Pinpoint the cell where the given text exists, returning its (X, Y) midpoint coordinate. 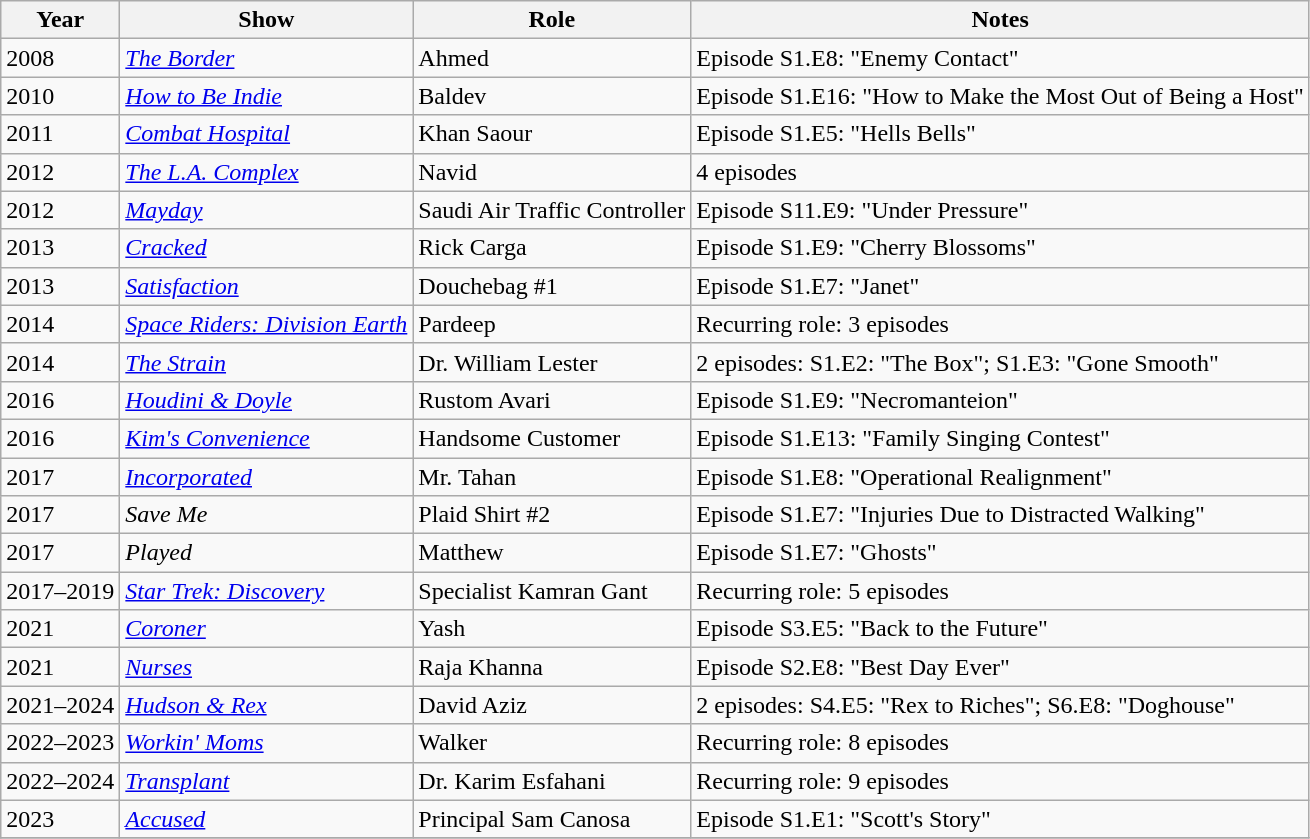
Dr. Karim Esfahani (552, 781)
Episode S1.E8: "Operational Realignment" (1000, 477)
Douchebag #1 (552, 286)
Dr. William Lester (552, 362)
Episode S3.E5: "Back to the Future" (1000, 629)
Episode S1.E8: "Enemy Contact" (1000, 58)
Handsome Customer (552, 438)
Episode S1.E7: "Ghosts" (1000, 553)
Raja Khanna (552, 667)
Coroner (266, 629)
Workin' Moms (266, 743)
The Strain (266, 362)
2010 (60, 96)
2011 (60, 134)
Mayday (266, 210)
Nurses (266, 667)
Yash (552, 629)
Episode S1.E9: "Cherry Blossoms" (1000, 248)
David Aziz (552, 705)
Episode S1.E5: "Hells Bells" (1000, 134)
2 episodes: S4.E5: "Rex to Riches"; S6.E8: "Doghouse" (1000, 705)
Rick Carga (552, 248)
Incorporated (266, 477)
Role (552, 20)
Recurring role: 8 episodes (1000, 743)
Mr. Tahan (552, 477)
Baldev (552, 96)
Saudi Air Traffic Controller (552, 210)
Notes (1000, 20)
Episode S1.E1: "Scott's Story" (1000, 819)
4 episodes (1000, 172)
How to Be Indie (266, 96)
Plaid Shirt #2 (552, 515)
Episode S1.E7: "Janet" (1000, 286)
2017–2019 (60, 591)
Cracked (266, 248)
The L.A. Complex (266, 172)
Episode S1.E7: "Injuries Due to Distracted Walking" (1000, 515)
Kim's Convenience (266, 438)
2023 (60, 819)
Hudson & Rex (266, 705)
The Border (266, 58)
Played (266, 553)
Show (266, 20)
Walker (552, 743)
Principal Sam Canosa (552, 819)
Recurring role: 9 episodes (1000, 781)
Accused (266, 819)
Ahmed (552, 58)
Year (60, 20)
Combat Hospital (266, 134)
Transplant (266, 781)
Satisfaction (266, 286)
Houdini & Doyle (266, 400)
Space Riders: Division Earth (266, 324)
2008 (60, 58)
Navid (552, 172)
Recurring role: 5 episodes (1000, 591)
Matthew (552, 553)
Episode S1.E13: "Family Singing Contest" (1000, 438)
2 episodes: S1.E2: "The Box"; S1.E3: "Gone Smooth" (1000, 362)
Khan Saour (552, 134)
Episode S2.E8: "Best Day Ever" (1000, 667)
2022–2024 (60, 781)
Pardeep (552, 324)
Recurring role: 3 episodes (1000, 324)
Specialist Kamran Gant (552, 591)
2022–2023 (60, 743)
Save Me (266, 515)
Episode S1.E16: "How to Make the Most Out of Being a Host" (1000, 96)
Star Trek: Discovery (266, 591)
2021–2024 (60, 705)
Episode S11.E9: "Under Pressure" (1000, 210)
Episode S1.E9: "Necromanteion" (1000, 400)
Rustom Avari (552, 400)
